Search for the cell housing the specified text and yield its [X, Y] center coordinate. 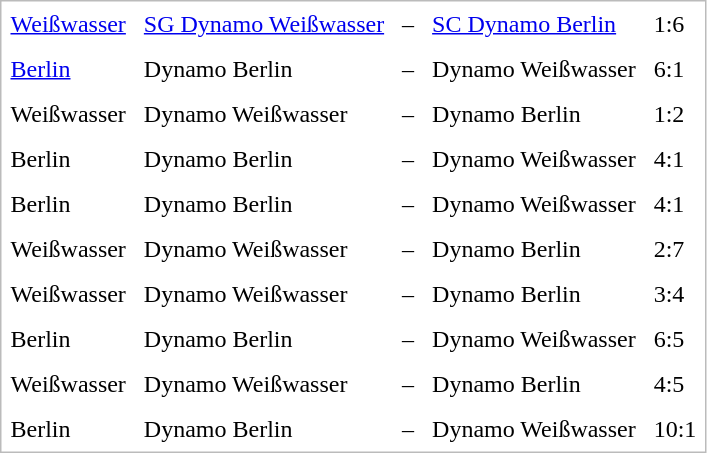
3:4 [676, 294]
10:1 [676, 428]
6:1 [676, 68]
SG Dynamo Weißwasser [264, 24]
1:2 [676, 114]
SC Dynamo Berlin [534, 24]
2:7 [676, 248]
4:5 [676, 384]
1:6 [676, 24]
6:5 [676, 338]
